Output the [X, Y] coordinate of the center of the cell containing the given text.  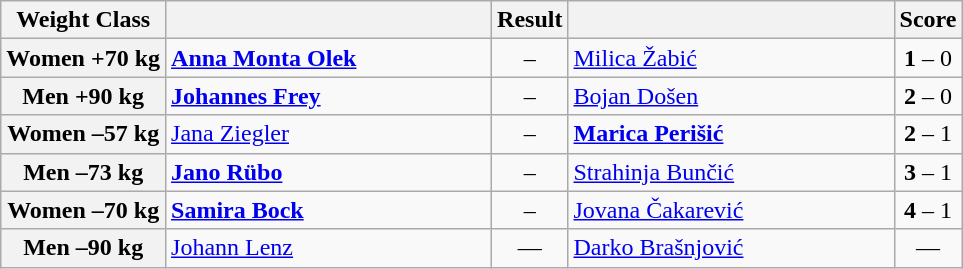
Women +70 kg [84, 58]
Jano Rübo [329, 172]
Marica Perišić [731, 134]
Women –70 kg [84, 210]
Darko Brašnjović [731, 248]
Men –90 kg [84, 248]
Bojan Došen [731, 96]
Milica Žabić [731, 58]
Johann Lenz [329, 248]
2 – 0 [928, 96]
Anna Monta Olek [329, 58]
Samira Bock [329, 210]
Men +90 kg [84, 96]
3 – 1 [928, 172]
Johannes Frey [329, 96]
Strahinja Bunčić [731, 172]
Weight Class [84, 20]
2 – 1 [928, 134]
Men –73 kg [84, 172]
Women –57 kg [84, 134]
4 – 1 [928, 210]
1 – 0 [928, 58]
Jana Ziegler [329, 134]
Score [928, 20]
Jovana Čakarević [731, 210]
Result [530, 20]
